Provide the [X, Y] coordinate of the cell's center where the given text is located.  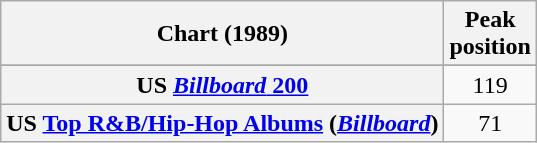
71 [490, 123]
US Billboard 200 [222, 85]
US Top R&B/Hip-Hop Albums (Billboard) [222, 123]
Peakposition [490, 34]
Chart (1989) [222, 34]
119 [490, 85]
